Capture the cell that displays the provided text and extract its [X, Y] central coordinate. 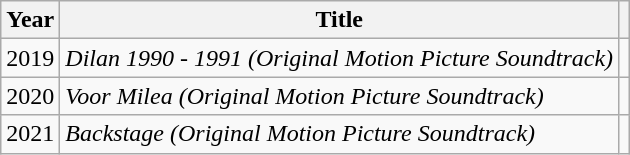
Voor Milea (Original Motion Picture Soundtrack) [340, 96]
Dilan 1990 - 1991 (Original Motion Picture Soundtrack) [340, 58]
2019 [30, 58]
Backstage (Original Motion Picture Soundtrack) [340, 134]
Year [30, 20]
Title [340, 20]
2021 [30, 134]
2020 [30, 96]
